Determine the (X, Y) coordinate at the center of the cell enclosing the given text.  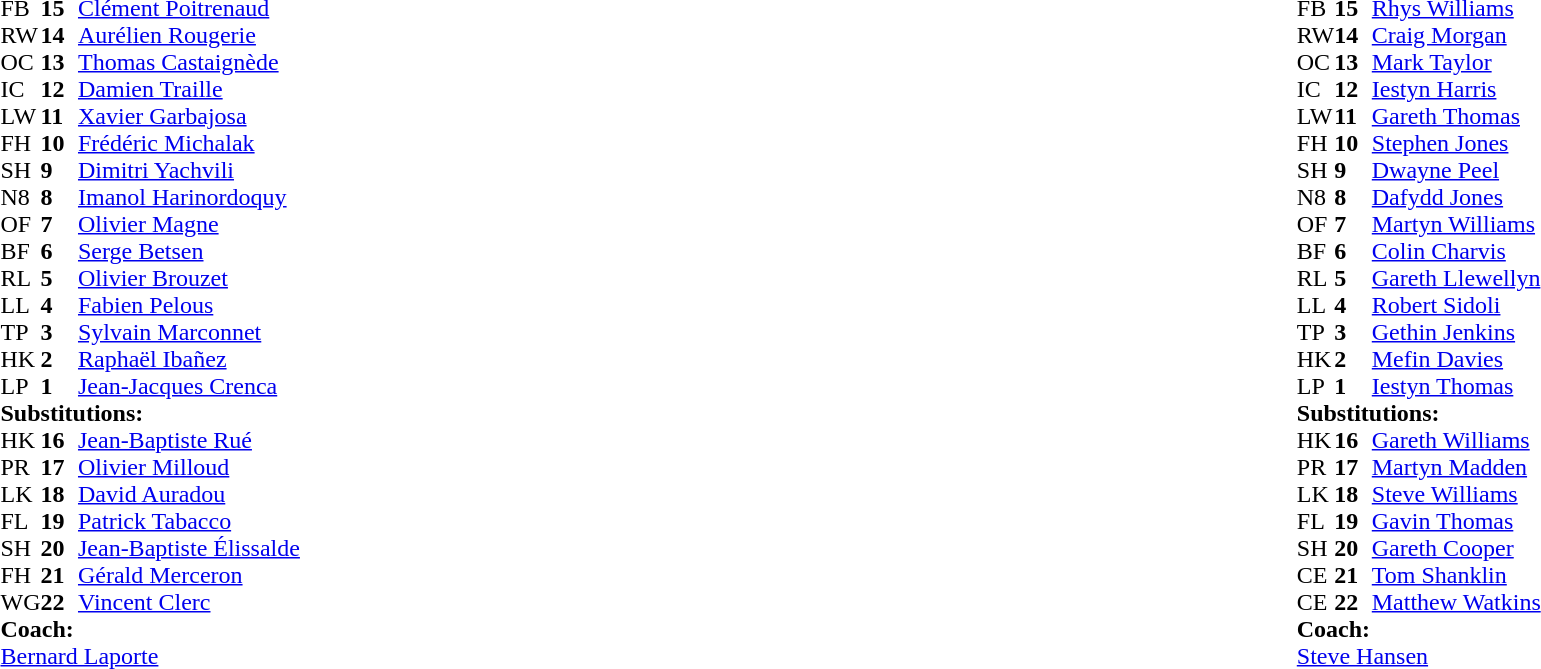
Matthew Watkins (1456, 602)
Thomas Castaignède (189, 62)
Craig Morgan (1456, 36)
Serge Betsen (189, 252)
Colin Charvis (1456, 252)
Dwayne Peel (1456, 170)
Iestyn Harris (1456, 90)
Frédéric Michalak (189, 144)
Mark Taylor (1456, 62)
Gareth Llewellyn (1456, 278)
Olivier Milloud (189, 468)
Patrick Tabacco (189, 522)
Fabien Pelous (189, 306)
Dafydd Jones (1456, 198)
Dimitri Yachvili (189, 170)
Iestyn Thomas (1456, 386)
Steve Hansen (1419, 656)
Gethin Jenkins (1456, 332)
Gérald Merceron (189, 576)
Tom Shanklin (1456, 576)
Jean-Baptiste Élissalde (189, 548)
Steve Williams (1456, 494)
David Auradou (189, 494)
Bernard Laporte (150, 656)
Robert Sidoli (1456, 306)
Gareth Cooper (1456, 548)
Sylvain Marconnet (189, 332)
Olivier Magne (189, 224)
Martyn Madden (1456, 468)
Imanol Harinordoquy (189, 198)
Stephen Jones (1456, 144)
WG (20, 602)
Aurélien Rougerie (189, 36)
Xavier Garbajosa (189, 116)
Olivier Brouzet (189, 278)
Gareth Williams (1456, 440)
Mefin Davies (1456, 360)
Raphaël Ibañez (189, 360)
Gareth Thomas (1456, 116)
Gavin Thomas (1456, 522)
Damien Traille (189, 90)
Jean-Jacques Crenca (189, 386)
Martyn Williams (1456, 224)
Jean-Baptiste Rué (189, 440)
Vincent Clerc (189, 602)
